Find where the given text appears and provide that cell's center as [X, Y] coordinate. 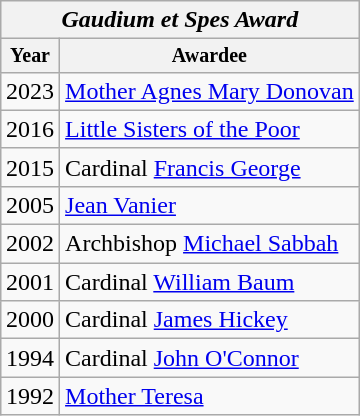
2005 [30, 205]
2016 [30, 129]
Jean Vanier [210, 205]
1992 [30, 396]
Cardinal John O'Connor [210, 358]
1994 [30, 358]
Cardinal James Hickey [210, 320]
2001 [30, 282]
2002 [30, 244]
Gaudium et Spes Award [180, 20]
Awardee [210, 56]
Archbishop Michael Sabbah [210, 244]
Little Sisters of the Poor [210, 129]
Cardinal Francis George [210, 167]
2015 [30, 167]
Mother Teresa [210, 396]
Year [30, 56]
2023 [30, 91]
2000 [30, 320]
Cardinal William Baum [210, 282]
Mother Agnes Mary Donovan [210, 91]
